Pinpoint the cell where the given text exists, returning its (X, Y) midpoint coordinate. 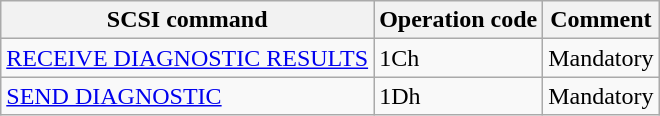
SEND DIAGNOSTIC (188, 96)
Comment (601, 20)
1Dh (458, 96)
1Ch (458, 58)
SCSI command (188, 20)
Operation code (458, 20)
RECEIVE DIAGNOSTIC RESULTS (188, 58)
